Capture the cell that displays the provided text and extract its (x, y) central coordinate. 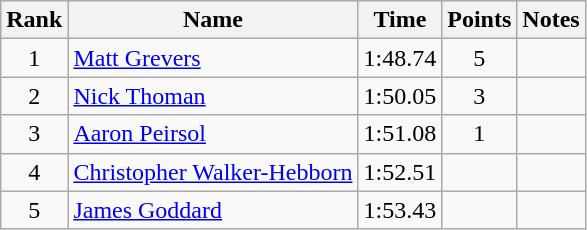
Nick Thoman (213, 96)
Points (480, 20)
4 (34, 172)
1:51.08 (400, 134)
Notes (551, 20)
1:50.05 (400, 96)
Time (400, 20)
1:48.74 (400, 58)
2 (34, 96)
Rank (34, 20)
Name (213, 20)
1:52.51 (400, 172)
Christopher Walker-Hebborn (213, 172)
James Goddard (213, 210)
Aaron Peirsol (213, 134)
1:53.43 (400, 210)
Matt Grevers (213, 58)
